Determine the [X, Y] coordinate at the center of the cell enclosing the given text.  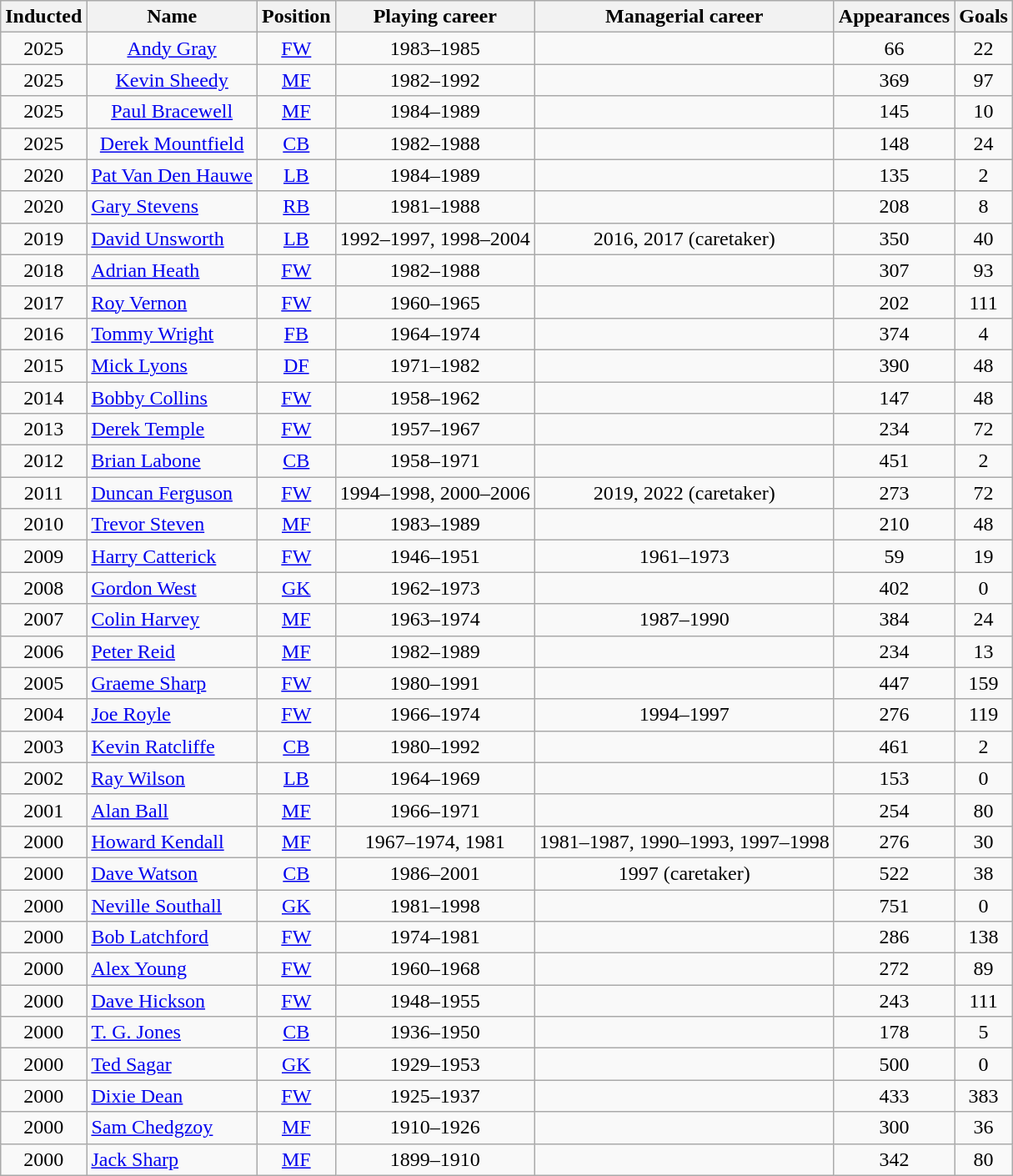
Kevin Ratcliffe [172, 746]
Dave Watson [172, 873]
38 [984, 873]
374 [894, 334]
Pat Van Den Hauwe [172, 175]
1980–1991 [435, 683]
Roy Vernon [172, 302]
254 [894, 810]
2017 [43, 302]
1936–1950 [435, 1033]
Ted Sagar [172, 1064]
30 [984, 842]
1964–1969 [435, 778]
2009 [43, 556]
433 [894, 1096]
Duncan Ferguson [172, 493]
Jack Sharp [172, 1159]
145 [894, 112]
751 [894, 905]
1957–1967 [435, 430]
Dixie Dean [172, 1096]
342 [894, 1159]
1958–1971 [435, 461]
243 [894, 1001]
Dave Hickson [172, 1001]
2005 [43, 683]
202 [894, 302]
Name [172, 17]
66 [894, 48]
1981–1987, 1990–1993, 1997–1998 [684, 842]
97 [984, 80]
159 [984, 683]
451 [894, 461]
Bob Latchford [172, 937]
Mick Lyons [172, 365]
1997 (caretaker) [684, 873]
Playing career [435, 17]
2014 [43, 398]
93 [984, 270]
19 [984, 556]
Graeme Sharp [172, 683]
4 [984, 334]
1899–1910 [435, 1159]
Derek Mountfield [172, 143]
2001 [43, 810]
36 [984, 1128]
300 [894, 1128]
Brian Labone [172, 461]
2004 [43, 715]
384 [894, 620]
1958–1962 [435, 398]
Managerial career [684, 17]
1964–1974 [435, 334]
Derek Temple [172, 430]
147 [894, 398]
1948–1955 [435, 1001]
Tommy Wright [172, 334]
Appearances [894, 17]
40 [984, 239]
1974–1981 [435, 937]
Alan Ball [172, 810]
447 [894, 683]
1967–1974, 1981 [435, 842]
1983–1985 [435, 48]
Howard Kendall [172, 842]
2010 [43, 525]
Gary Stevens [172, 207]
1981–1988 [435, 207]
Neville Southall [172, 905]
Position [296, 17]
119 [984, 715]
286 [894, 937]
Adrian Heath [172, 270]
1992–1997, 1998–2004 [435, 239]
2016, 2017 (caretaker) [684, 239]
2013 [43, 430]
138 [984, 937]
Peter Reid [172, 651]
RB [296, 207]
1987–1990 [684, 620]
1962–1973 [435, 588]
13 [984, 651]
Sam Chedgzoy [172, 1128]
David Unsworth [172, 239]
Colin Harvey [172, 620]
2006 [43, 651]
1971–1982 [435, 365]
5 [984, 1033]
210 [894, 525]
T. G. Jones [172, 1033]
369 [894, 80]
Joe Royle [172, 715]
2018 [43, 270]
148 [894, 143]
307 [894, 270]
461 [894, 746]
Harry Catterick [172, 556]
1966–1971 [435, 810]
8 [984, 207]
Kevin Sheedy [172, 80]
1963–1974 [435, 620]
2011 [43, 493]
153 [894, 778]
FB [296, 334]
2019 [43, 239]
2007 [43, 620]
10 [984, 112]
1994–1998, 2000–2006 [435, 493]
Paul Bracewell [172, 112]
Alex Young [172, 969]
178 [894, 1033]
402 [894, 588]
2015 [43, 365]
208 [894, 207]
350 [894, 239]
89 [984, 969]
1960–1968 [435, 969]
1925–1937 [435, 1096]
2002 [43, 778]
1961–1973 [684, 556]
Ray Wilson [172, 778]
2019, 2022 (caretaker) [684, 493]
272 [894, 969]
Goals [984, 17]
59 [894, 556]
1910–1926 [435, 1128]
273 [894, 493]
22 [984, 48]
Trevor Steven [172, 525]
1994–1997 [684, 715]
1982–1992 [435, 80]
2012 [43, 461]
1982–1989 [435, 651]
Inducted [43, 17]
Gordon West [172, 588]
DF [296, 365]
1980–1992 [435, 746]
Bobby Collins [172, 398]
1981–1998 [435, 905]
2008 [43, 588]
135 [894, 175]
1986–2001 [435, 873]
2003 [43, 746]
1929–1953 [435, 1064]
1983–1989 [435, 525]
1960–1965 [435, 302]
500 [894, 1064]
522 [894, 873]
1966–1974 [435, 715]
1946–1951 [435, 556]
Andy Gray [172, 48]
383 [984, 1096]
390 [894, 365]
2016 [43, 334]
